Return [x, y] of the center of cell containing provided text 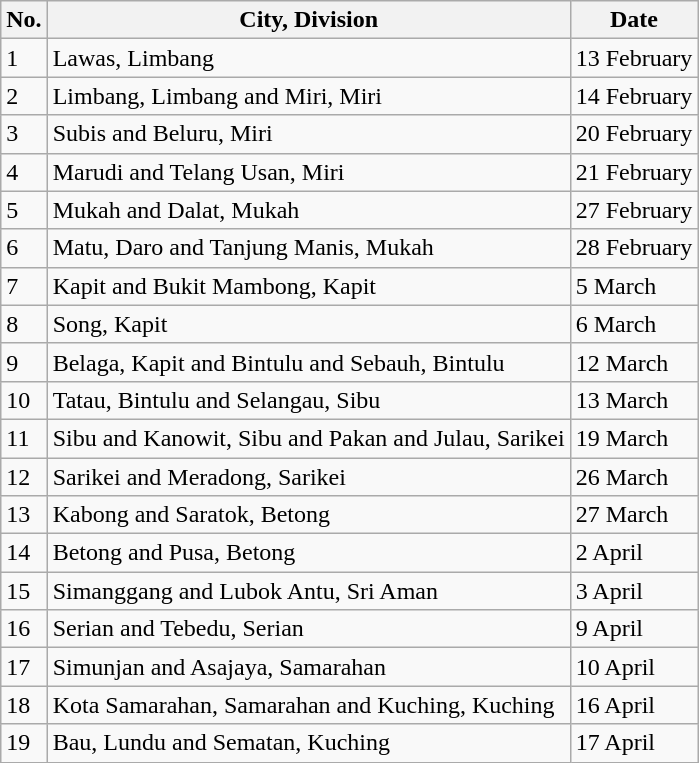
27 February [634, 210]
12 [24, 477]
14 February [634, 96]
3 April [634, 591]
Serian and Tebedu, Serian [308, 629]
14 [24, 553]
2 April [634, 553]
19 March [634, 438]
Mukah and Dalat, Mukah [308, 210]
6 March [634, 324]
16 [24, 629]
Matu, Daro and Tanjung Manis, Mukah [308, 248]
7 [24, 286]
Sarikei and Meradong, Sarikei [308, 477]
17 April [634, 743]
Limbang, Limbang and Miri, Miri [308, 96]
28 February [634, 248]
Tatau, Bintulu and Selangau, Sibu [308, 400]
Simunjan and Asajaya, Samarahan [308, 667]
27 March [634, 515]
26 March [634, 477]
Song, Kapit [308, 324]
13 [24, 515]
9 [24, 362]
21 February [634, 172]
Bau, Lundu and Sematan, Kuching [308, 743]
5 March [634, 286]
13 March [634, 400]
19 [24, 743]
16 April [634, 705]
Simanggang and Lubok Antu, Sri Aman [308, 591]
Subis and Beluru, Miri [308, 134]
17 [24, 667]
11 [24, 438]
18 [24, 705]
4 [24, 172]
Marudi and Telang Usan, Miri [308, 172]
10 [24, 400]
12 March [634, 362]
Lawas, Limbang [308, 58]
Kabong and Saratok, Betong [308, 515]
15 [24, 591]
Sibu and Kanowit, Sibu and Pakan and Julau, Sarikei [308, 438]
Date [634, 20]
5 [24, 210]
City, Division [308, 20]
Belaga, Kapit and Bintulu and Sebauh, Bintulu [308, 362]
9 April [634, 629]
3 [24, 134]
Kapit and Bukit Mambong, Kapit [308, 286]
Betong and Pusa, Betong [308, 553]
13 February [634, 58]
Kota Samarahan, Samarahan and Kuching, Kuching [308, 705]
1 [24, 58]
8 [24, 324]
No. [24, 20]
10 April [634, 667]
20 February [634, 134]
2 [24, 96]
6 [24, 248]
